Capture the cell that displays the provided text and extract its [X, Y] central coordinate. 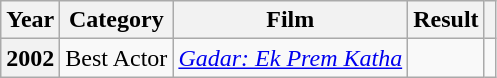
Film [290, 20]
Result [446, 20]
Gadar: Ek Prem Katha [290, 58]
Category [116, 20]
Year [30, 20]
Best Actor [116, 58]
2002 [30, 58]
